Extract the (X, Y) coordinate from the center of the cell holding the provided text.  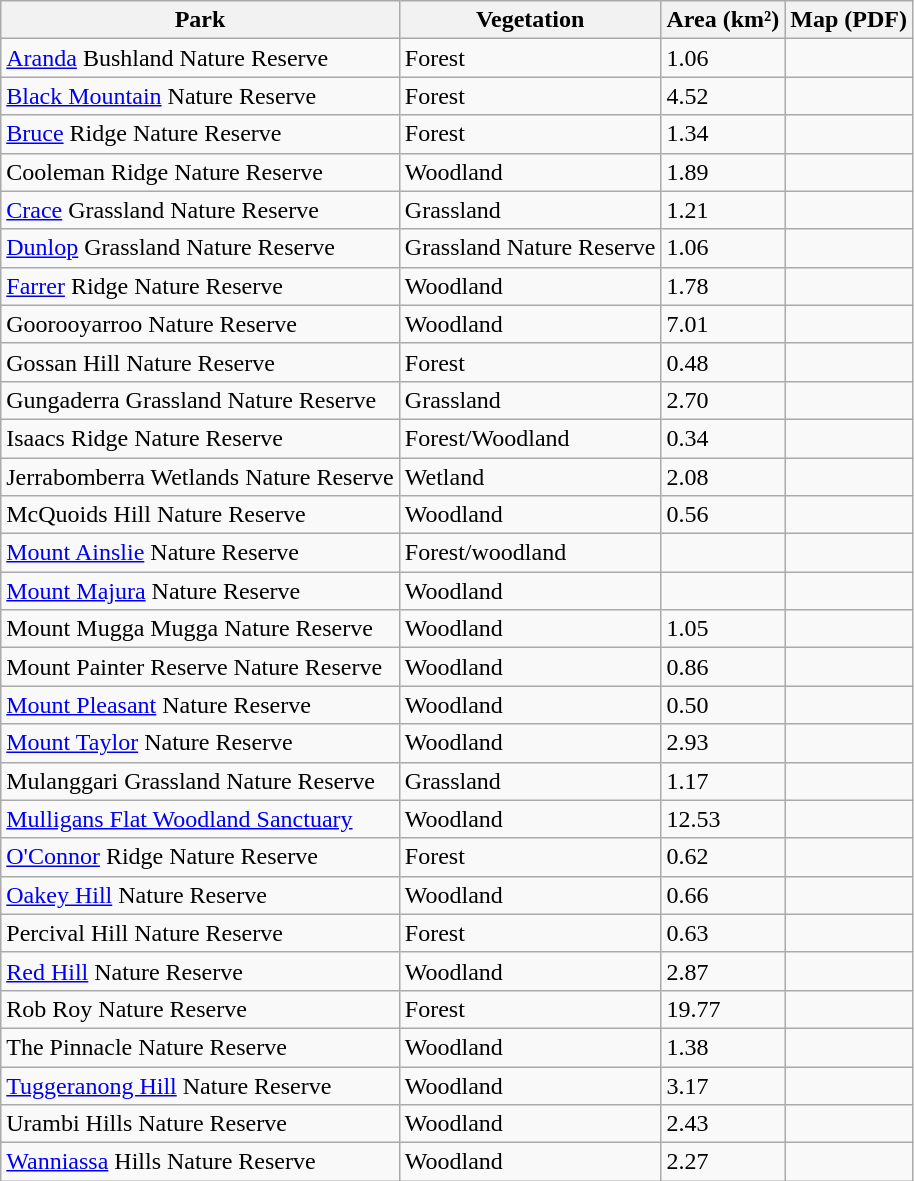
Tuggeranong Hill Nature Reserve (200, 1085)
0.62 (723, 857)
Mount Ainslie Nature Reserve (200, 553)
Forest/woodland (530, 553)
Cooleman Ridge Nature Reserve (200, 172)
1.78 (723, 286)
Grassland Nature Reserve (530, 248)
Forest/Woodland (530, 438)
2.70 (723, 400)
Urambi Hills Nature Reserve (200, 1124)
2.93 (723, 743)
1.17 (723, 781)
Mount Mugga Mugga Nature Reserve (200, 629)
12.53 (723, 819)
Mount Painter Reserve Nature Reserve (200, 667)
2.43 (723, 1124)
Jerrabomberra Wetlands Nature Reserve (200, 477)
2.27 (723, 1162)
Map (PDF) (849, 20)
O'Connor Ridge Nature Reserve (200, 857)
2.08 (723, 477)
Mount Pleasant Nature Reserve (200, 705)
0.48 (723, 362)
1.21 (723, 210)
2.87 (723, 971)
Dunlop Grassland Nature Reserve (200, 248)
Wetland (530, 477)
Bruce Ridge Nature Reserve (200, 134)
Red Hill Nature Reserve (200, 971)
1.05 (723, 629)
Mount Majura Nature Reserve (200, 591)
Crace Grassland Nature Reserve (200, 210)
4.52 (723, 96)
0.56 (723, 515)
Black Mountain Nature Reserve (200, 96)
Gungaderra Grassland Nature Reserve (200, 400)
1.89 (723, 172)
19.77 (723, 1009)
Rob Roy Nature Reserve (200, 1009)
0.86 (723, 667)
Mulligans Flat Woodland Sanctuary (200, 819)
Farrer Ridge Nature Reserve (200, 286)
Gossan Hill Nature Reserve (200, 362)
0.34 (723, 438)
Mulanggari Grassland Nature Reserve (200, 781)
0.66 (723, 895)
Mount Taylor Nature Reserve (200, 743)
Goorooyarroo Nature Reserve (200, 324)
Vegetation (530, 20)
7.01 (723, 324)
0.50 (723, 705)
Oakey Hill Nature Reserve (200, 895)
Aranda Bushland Nature Reserve (200, 58)
3.17 (723, 1085)
1.34 (723, 134)
1.38 (723, 1047)
0.63 (723, 933)
Park (200, 20)
Wanniassa Hills Nature Reserve (200, 1162)
McQuoids Hill Nature Reserve (200, 515)
The Pinnacle Nature Reserve (200, 1047)
Percival Hill Nature Reserve (200, 933)
Area (km²) (723, 20)
Isaacs Ridge Nature Reserve (200, 438)
